Return the (x, y) coordinate for the center point of the cell that contains the specified text.  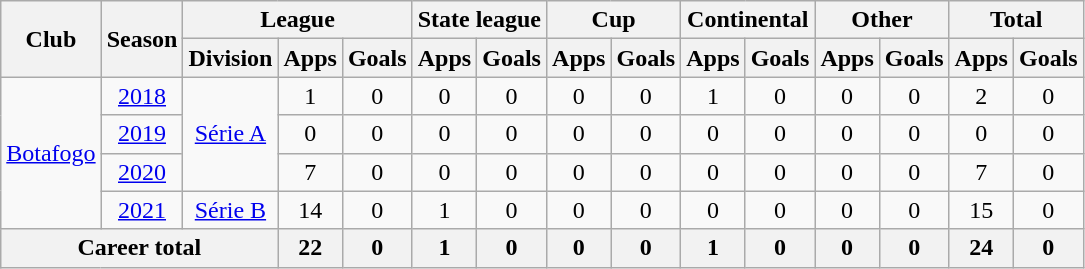
24 (981, 248)
Série A (230, 134)
Other (882, 20)
State league (479, 20)
Série B (230, 210)
22 (310, 248)
Total (1016, 20)
Season (142, 39)
Cup (614, 20)
2018 (142, 96)
Career total (140, 248)
2019 (142, 134)
League (298, 20)
Club (51, 39)
2020 (142, 172)
2021 (142, 210)
15 (981, 210)
Botafogo (51, 153)
2 (981, 96)
Division (230, 58)
14 (310, 210)
Continental (748, 20)
